Capture the cell that displays the provided text and extract its [x, y] central coordinate. 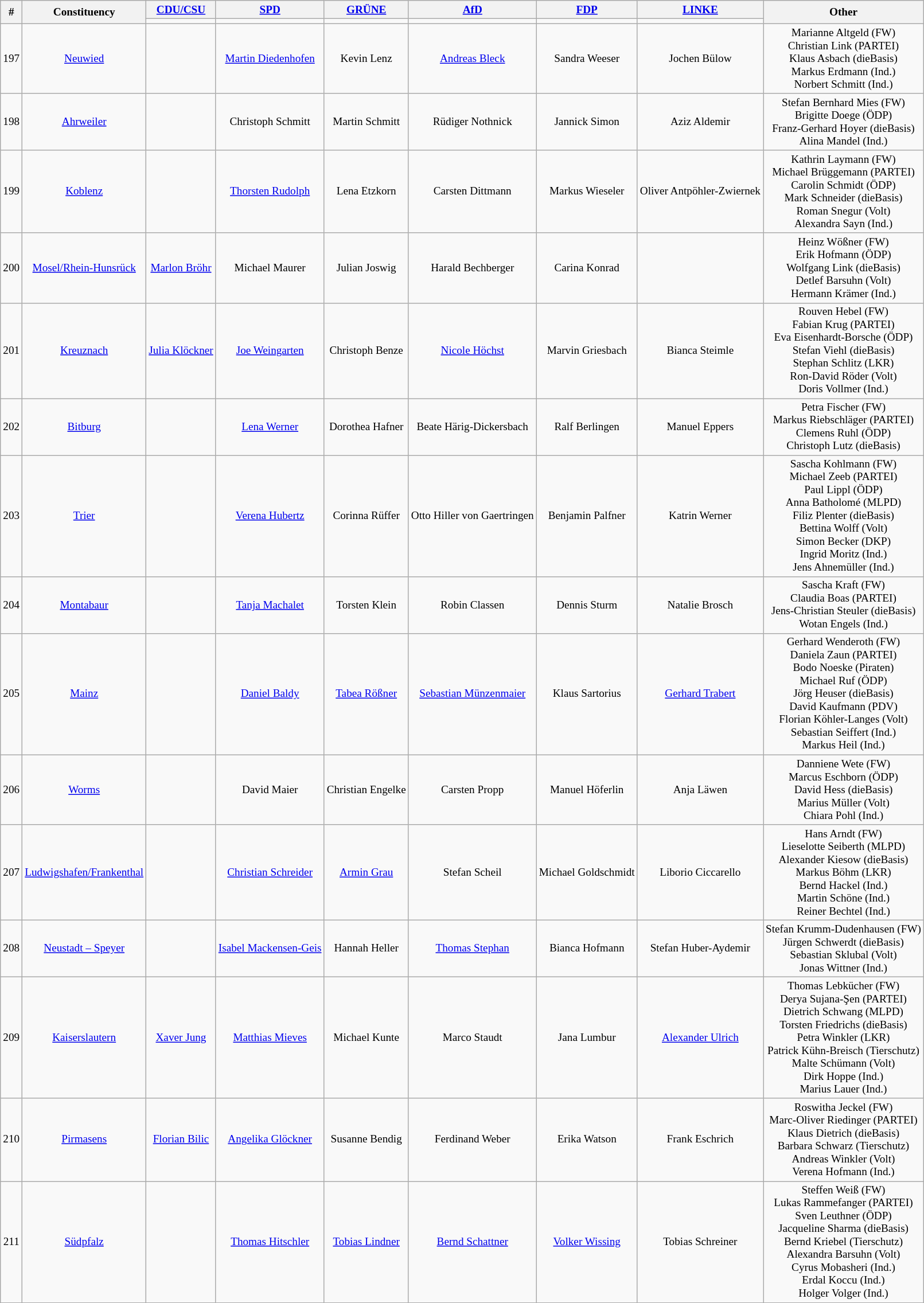
Bianca Hofmann [587, 949]
Marco Staudt [473, 1038]
Petra Fischer (FW)Markus Riebschläger (PARTEI)Clemens Ruhl (ÖDP)Christoph Lutz (dieBasis) [844, 427]
Frank Eschrich [700, 1140]
Manuel Höferlin [587, 790]
Michael Goldschmidt [587, 873]
FDP [587, 10]
207 [11, 873]
Thomas Hitschler [270, 1242]
Klaus Sartorius [587, 694]
Tobias Lindner [366, 1242]
CDU/CSU [181, 10]
Florian Bilic [181, 1140]
Michael Maurer [270, 268]
Daniel Baldy [270, 694]
Michael Kunte [366, 1038]
Sandra Weeser [587, 58]
199 [11, 192]
Lena Werner [270, 427]
Sascha Kraft (FW)Claudia Boas (PARTEI)Jens-Christian Steuler (dieBasis)Wotan Engels (Ind.) [844, 604]
Robin Classen [473, 604]
Jochen Bülow [700, 58]
Thomas Stephan [473, 949]
Otto Hiller von Gaertringen [473, 516]
Tobias Schreiner [700, 1242]
Stefan Bernhard Mies (FW)Brigitte Doege (ÖDP)Franz-Gerhard Hoyer (dieBasis)Alina Mandel (Ind.) [844, 122]
Ralf Berlingen [587, 427]
Ludwigshafen/Frankenthal [84, 873]
Natalie Brosch [700, 604]
Kreuznach [84, 351]
Pirmasens [84, 1140]
Volker Wissing [587, 1242]
Danniene Wete (FW)Marcus Eschborn (ÖDP)David Hess (dieBasis)Marius Müller (Volt)Chiara Pohl (Ind.) [844, 790]
Mainz [84, 694]
Trier [84, 516]
Heinz Wößner (FW)Erik Hofmann (ÖDP)Wolfgang Link (dieBasis)Detlef Barsuhn (Volt)Hermann Krämer (Ind.) [844, 268]
Verena Hubertz [270, 516]
Harald Bechberger [473, 268]
Katrin Werner [700, 516]
Susanne Bendig [366, 1140]
Koblenz [84, 192]
200 [11, 268]
Christoph Benze [366, 351]
202 [11, 427]
GRÜNE [366, 10]
Hannah Heller [366, 949]
Carina Konrad [587, 268]
Marlon Bröhr [181, 268]
Angelika Glöckner [270, 1140]
Carsten Propp [473, 790]
Lena Etzkorn [366, 192]
Isabel Mackensen-Geis [270, 949]
Julia Klöckner [181, 351]
Benjamin Palfner [587, 516]
Manuel Eppers [700, 427]
Anja Läwen [700, 790]
Christian Schreider [270, 873]
Kathrin Laymann (FW)Michael Brüggemann (PARTEI)Carolin Schmidt (ÖDP)Mark Schneider (dieBasis)Roman Snegur (Volt)Alexandra Sayn (Ind.) [844, 192]
Stefan Scheil [473, 873]
204 [11, 604]
Marvin Griesbach [587, 351]
Jana Lumbur [587, 1038]
Bernd Schattner [473, 1242]
Mosel/Rhein-Hunsrück [84, 268]
Roswitha Jeckel (FW)Marc-Oliver Riedinger (PARTEI)Klaus Dietrich (dieBasis)Barbara Schwarz (Tierschutz)Andreas Winkler (Volt)Verena Hofmann (Ind.) [844, 1140]
197 [11, 58]
Stefan Krumm-Dudenhausen (FW)Jürgen Schwerdt (dieBasis)Sebastian Sklubal (Volt)Jonas Wittner (Ind.) [844, 949]
Neuwied [84, 58]
201 [11, 351]
Liborio Ciccarello [700, 873]
Ferdinand Weber [473, 1140]
Andreas Bleck [473, 58]
Thorsten Rudolph [270, 192]
Kevin Lenz [366, 58]
Martin Diedenhofen [270, 58]
Alexander Ulrich [700, 1038]
Kaiserslautern [84, 1038]
211 [11, 1242]
Gerhard Trabert [700, 694]
Oliver Antpöhler-Zwiernek [700, 192]
Bianca Steimle [700, 351]
Sebastian Münzenmaier [473, 694]
# [11, 13]
LINKE [700, 10]
Tabea Rößner [366, 694]
Rüdiger Nothnick [473, 122]
Erika Watson [587, 1140]
Other [844, 13]
Markus Wieseler [587, 192]
Christian Engelke [366, 790]
David Maier [270, 790]
Xaver Jung [181, 1038]
Jannick Simon [587, 122]
Neustadt – Speyer [84, 949]
Julian Joswig [366, 268]
SPD [270, 10]
Corinna Rüffer [366, 516]
203 [11, 516]
Ahrweiler [84, 122]
Hans Arndt (FW)Lieselotte Seiberth (MLPD)Alexander Kiesow (dieBasis)Markus Böhm (LKR)Bernd Hackel (Ind.)Martin Schöne (Ind.)Reiner Bechtel (Ind.) [844, 873]
208 [11, 949]
Aziz Aldemir [700, 122]
Tanja Machalet [270, 604]
Armin Grau [366, 873]
210 [11, 1140]
Dorothea Hafner [366, 427]
205 [11, 694]
AfD [473, 10]
Marianne Altgeld (FW)Christian Link (PARTEI)Klaus Asbach (dieBasis)Markus Erdmann (Ind.)Norbert Schmitt (Ind.) [844, 58]
Dennis Sturm [587, 604]
Carsten Dittmann [473, 192]
Constituency [84, 13]
Worms [84, 790]
Joe Weingarten [270, 351]
Torsten Klein [366, 604]
Nicole Höchst [473, 351]
Bitburg [84, 427]
Beate Härig-Dickersbach [473, 427]
206 [11, 790]
Südpfalz [84, 1242]
209 [11, 1038]
Montabaur [84, 604]
Stefan Huber-Aydemir [700, 949]
198 [11, 122]
Matthias Mieves [270, 1038]
Christoph Schmitt [270, 122]
Martin Schmitt [366, 122]
